Scan for the cell matching the given text and deliver its [X, Y] coordinate at center. 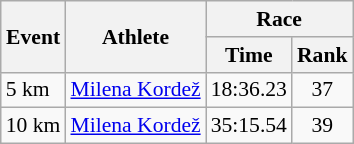
10 km [34, 126]
Event [34, 36]
Time [249, 55]
Race [280, 19]
5 km [34, 90]
Rank [322, 55]
39 [322, 126]
18:36.23 [249, 90]
37 [322, 90]
Athlete [135, 36]
35:15.54 [249, 126]
